Return the [X, Y] coordinate for the center point of the cell that contains the specified text.  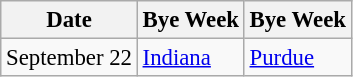
September 22 [69, 58]
Indiana [190, 58]
Date [69, 20]
Purdue [298, 58]
